Output the (x, y) coordinate of the center of the cell containing the given text.  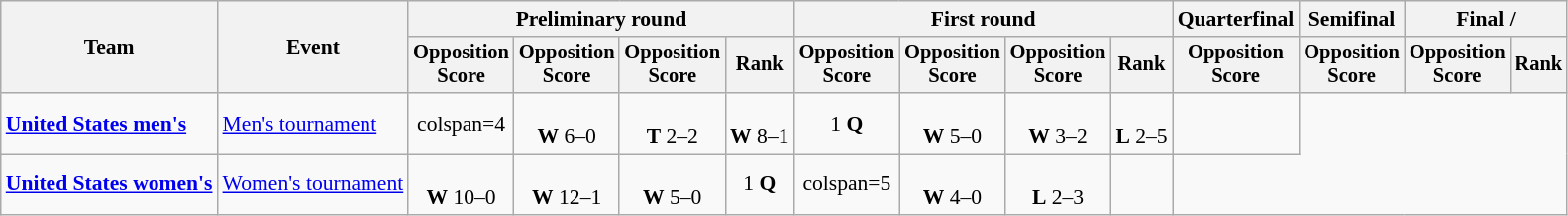
L 2–5 (1141, 123)
W 3–2 (1058, 123)
colspan=4 (462, 123)
First round (984, 19)
W 6–0 (567, 123)
Final / (1486, 19)
W 10–0 (462, 184)
Semifinal (1351, 19)
L 2–3 (1058, 184)
W 4–0 (953, 184)
Quarterfinal (1236, 19)
Preliminary round (600, 19)
colspan=5 (848, 184)
Team (109, 48)
Men's tournament (313, 123)
W 8–1 (759, 123)
Event (313, 48)
United States men's (109, 123)
Women's tournament (313, 184)
T 2–2 (672, 123)
United States women's (109, 184)
W 12–1 (567, 184)
